Output the (x, y) coordinate of the center of the cell containing the given text.  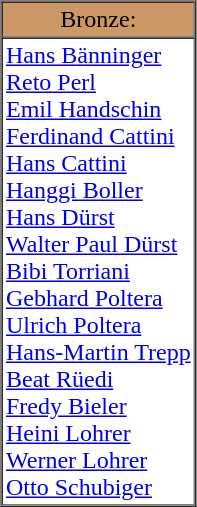
Bronze: (99, 20)
